Pinpoint the cell where the given text exists, returning its [X, Y] midpoint coordinate. 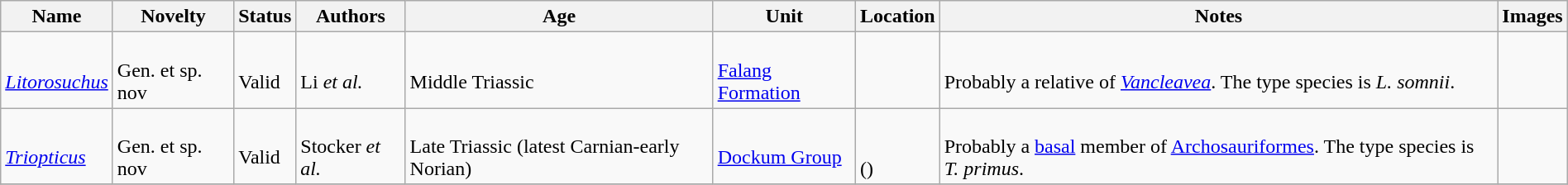
Late Triassic (latest Carnian-early Norian) [559, 146]
Dockum Group [784, 146]
Unit [784, 17]
Name [57, 17]
() [897, 146]
Probably a basal member of Archosauriformes. The type species is T. primus. [1219, 146]
Litorosuchus [57, 70]
Age [559, 17]
Probably a relative of Vancleavea. The type species is L. somnii. [1219, 70]
Triopticus [57, 146]
Falang Formation [784, 70]
Status [265, 17]
Stocker et al. [351, 146]
Notes [1219, 17]
Middle Triassic [559, 70]
Li et al. [351, 70]
Location [897, 17]
Images [1532, 17]
Authors [351, 17]
Novelty [173, 17]
